Pinpoint the cell where the given text exists, returning its [X, Y] midpoint coordinate. 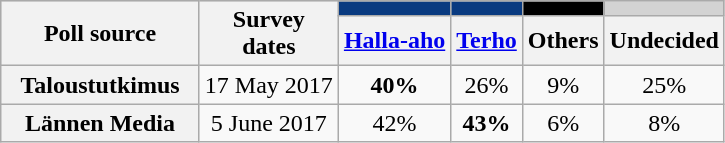
Poll source [100, 34]
Halla-aho [394, 40]
6% [563, 123]
5 June 2017 [268, 123]
9% [563, 85]
17 May 2017 [268, 85]
42% [394, 123]
Surveydates [268, 34]
Lännen Media [100, 123]
Taloustutkimus [100, 85]
Others [563, 40]
26% [487, 85]
43% [487, 123]
Undecided [664, 40]
40% [394, 85]
8% [664, 123]
Terho [487, 40]
25% [664, 85]
